Return (X, Y) of the center of cell containing provided text 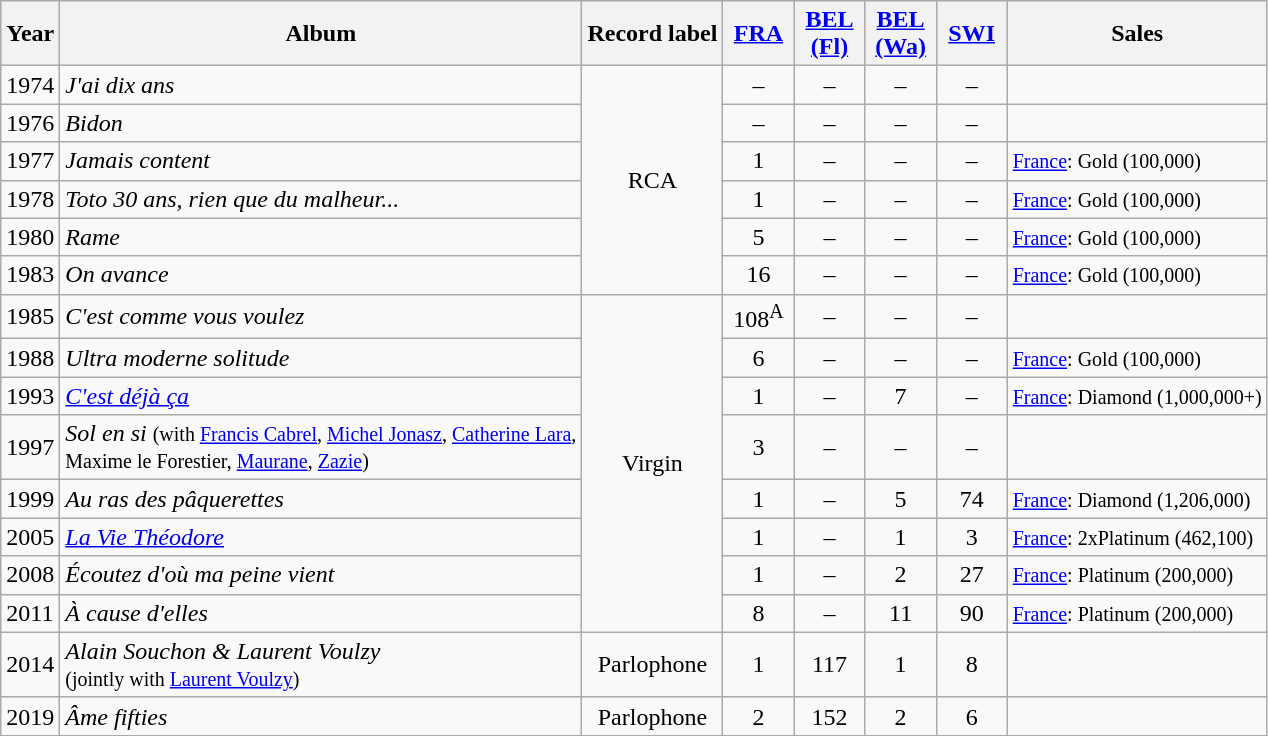
C'est comme vous voulez (321, 316)
FRA (758, 34)
J'ai dix ans (321, 85)
2014 (30, 664)
C'est déjà ça (321, 396)
1983 (30, 275)
1980 (30, 237)
108A (758, 316)
1993 (30, 396)
1985 (30, 316)
Record label (652, 34)
2011 (30, 613)
1977 (30, 161)
2008 (30, 575)
France: Diamond (1,000,000+) (1137, 396)
À cause d'elles (321, 613)
Au ras des pâquerettes (321, 499)
Sales (1137, 34)
1999 (30, 499)
La Vie Théodore (321, 537)
Bidon (321, 123)
1976 (30, 123)
90 (972, 613)
BEL(Wa) (900, 34)
Jamais content (321, 161)
1997 (30, 448)
7 (900, 396)
27 (972, 575)
2019 (30, 716)
Écoutez d'où ma peine vient (321, 575)
On avance (321, 275)
1978 (30, 199)
France: 2xPlatinum (462,100) (1137, 537)
1988 (30, 358)
SWI (972, 34)
152 (830, 716)
16 (758, 275)
Alain Souchon & Laurent Voulzy (jointly with Laurent Voulzy) (321, 664)
2005 (30, 537)
Âme fifties (321, 716)
117 (830, 664)
Rame (321, 237)
Sol en si (with Francis Cabrel, Michel Jonasz, Catherine Lara, Maxime le Forestier, Maurane, Zazie) (321, 448)
74 (972, 499)
11 (900, 613)
Year (30, 34)
Toto 30 ans, rien que du malheur... (321, 199)
1974 (30, 85)
RCA (652, 180)
BEL(Fl) (830, 34)
Ultra moderne solitude (321, 358)
Album (321, 34)
France: Diamond (1,206,000) (1137, 499)
Virgin (652, 463)
